For the text-containing cell, return its midpoint in (x, y) coordinate format. 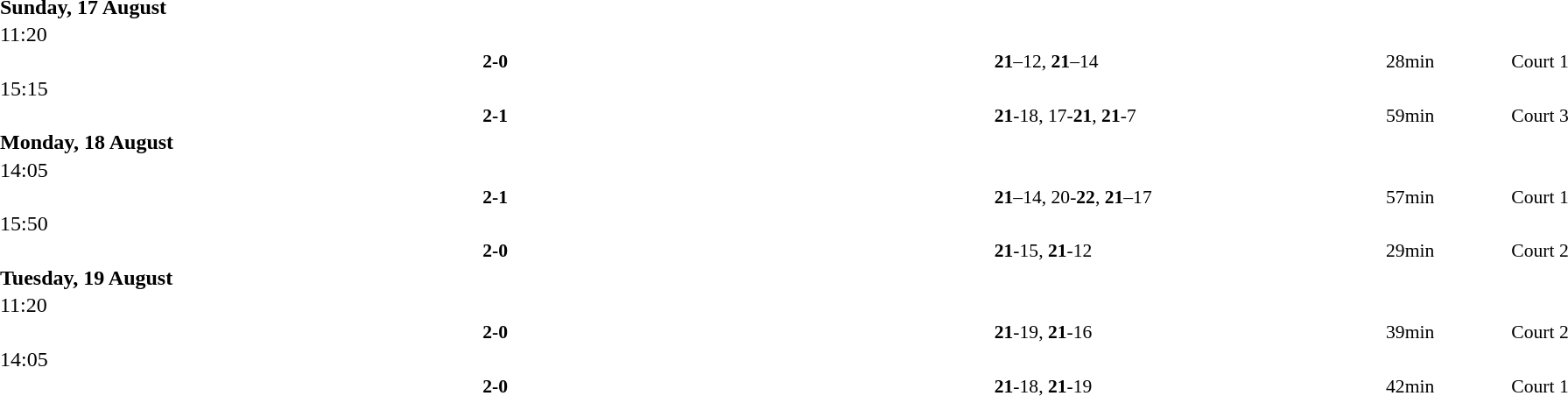
21-19, 21-16 (1188, 332)
21-18, 17-21, 21-7 (1188, 116)
21–14, 20-22, 21–17 (1188, 196)
57min (1447, 196)
28min (1447, 61)
59min (1447, 116)
29min (1447, 251)
21-15, 21-12 (1188, 251)
21–12, 21–14 (1188, 61)
39min (1447, 332)
